Search for the cell housing the specified text and yield its [X, Y] center coordinate. 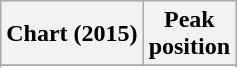
Chart (2015) [72, 34]
Peak position [189, 34]
